Find where the given text appears and provide that cell's center as [x, y] coordinate. 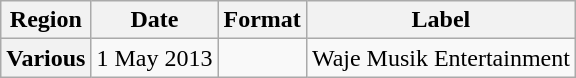
Region [46, 20]
Waje Musik Entertainment [440, 58]
Various [46, 58]
Format [262, 20]
Label [440, 20]
1 May 2013 [154, 58]
Date [154, 20]
